Find where the given text appears and provide that cell's center as (x, y) coordinate. 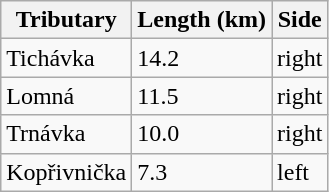
Tributary (66, 20)
14.2 (202, 58)
Lomná (66, 96)
left (300, 172)
Kopřivnička (66, 172)
Length (km) (202, 20)
10.0 (202, 134)
Tichávka (66, 58)
Trnávka (66, 134)
7.3 (202, 172)
Side (300, 20)
11.5 (202, 96)
